Find where the given text appears and provide that cell's center as [X, Y] coordinate. 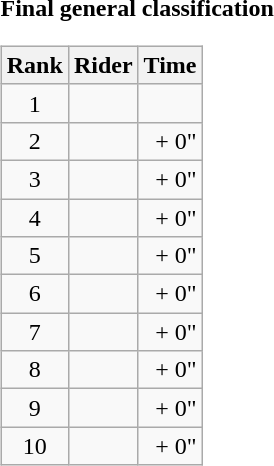
2 [34, 141]
6 [34, 294]
Time [170, 65]
4 [34, 217]
Rider [103, 65]
1 [34, 103]
10 [34, 446]
3 [34, 179]
5 [34, 256]
9 [34, 408]
8 [34, 370]
Rank [34, 65]
7 [34, 332]
